Identify which cell holds the provided text, then report its [X, Y] central coordinate. 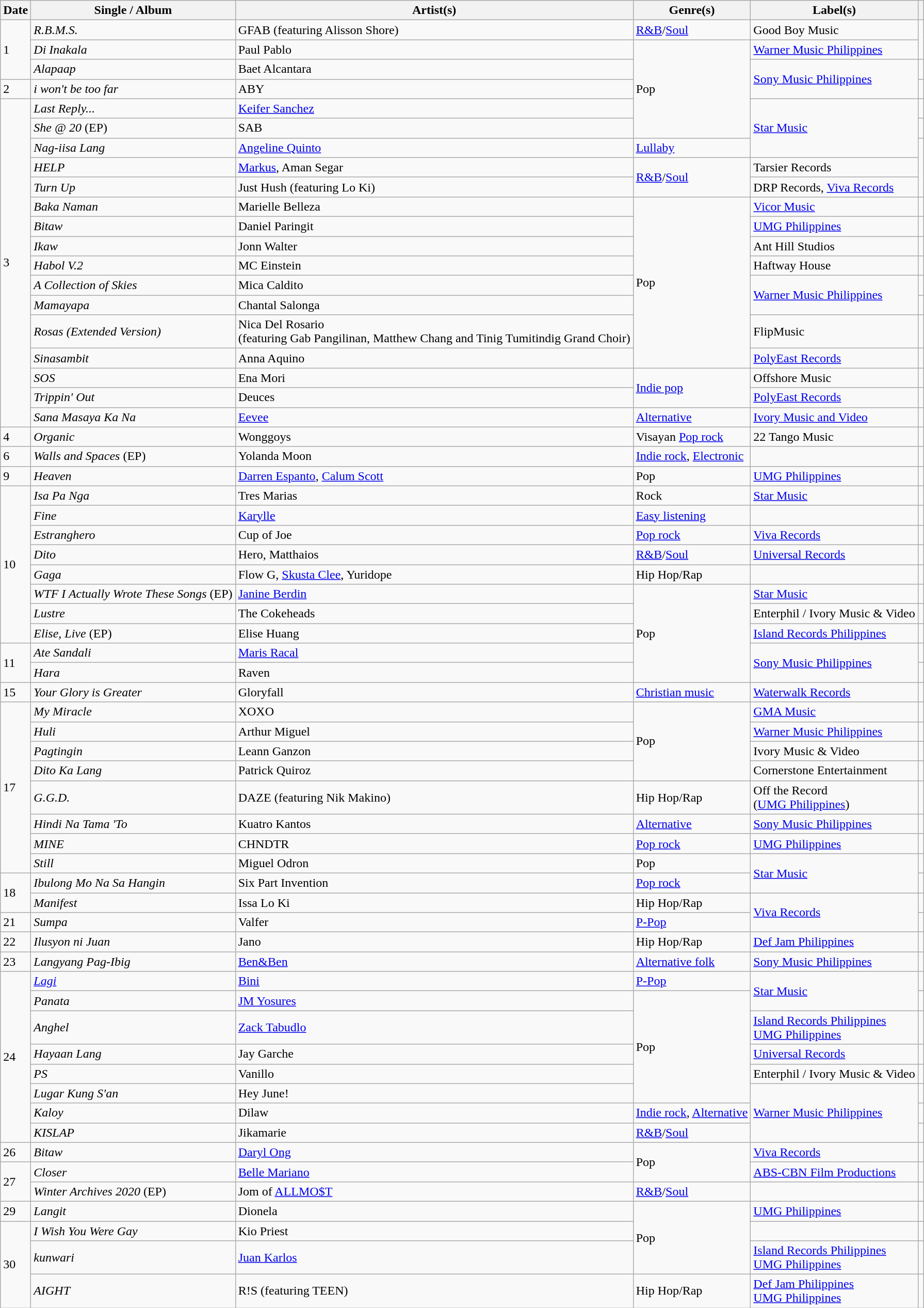
Bini [434, 981]
Deuces [434, 397]
Last Reply... [133, 108]
Marielle Belleza [434, 206]
Indie rock, Alternative [692, 1113]
Leann Ganzon [434, 751]
Karylle [434, 515]
Wonggoys [434, 437]
Single / Album [133, 10]
Hey June! [434, 1093]
Juan Karlos [434, 1257]
Estranghero [133, 535]
Visayan Pop rock [692, 437]
Dito [133, 554]
24 [15, 1057]
PS [133, 1074]
Issa Lo Ki [434, 903]
Chantal Salonga [434, 305]
Jano [434, 942]
22 Tango Music [834, 437]
Gloryfall [434, 692]
Habol V.2 [133, 266]
Just Hush (featuring Lo Ki) [434, 187]
1 [15, 50]
Markus, Aman Segar [434, 167]
Raven [434, 673]
Mica Caldito [434, 285]
Panata [133, 1001]
MC Einstein [434, 266]
Isa Pa Nga [133, 496]
Christian music [692, 692]
Ibulong Mo Na Sa Hangin [133, 883]
Keifer Sanchez [434, 108]
Gaga [133, 575]
Def Jam Philippines [834, 942]
R.B.M.S. [133, 30]
Ben&Ben [434, 962]
Haftway House [834, 266]
Baet Alcantara [434, 69]
Rosas (Extended Version) [133, 331]
Yolanda Moon [434, 456]
CHNDTR [434, 843]
Heaven [133, 476]
Daryl Ong [434, 1152]
Fine [133, 515]
Vanillo [434, 1074]
Tres Marias [434, 496]
Hara [133, 673]
Good Boy Music [834, 30]
Lullaby [692, 148]
Hero, Matthaios [434, 554]
Belle Mariano [434, 1172]
29 [15, 1211]
Turn Up [133, 187]
The Cokeheads [434, 614]
Six Part Invention [434, 883]
Vicor Music [834, 206]
9 [15, 476]
Manifest [133, 903]
GFAB (featuring Alisson Shore) [434, 30]
Lugar Kung S'an [133, 1093]
Jay Garche [434, 1054]
11 [15, 663]
G.G.D. [133, 797]
Angeline Quinto [434, 148]
Jikamarie [434, 1132]
SOS [133, 378]
Ikaw [133, 246]
Anna Aquino [434, 358]
18 [15, 892]
Your Glory is Greater [133, 692]
DRP Records, Viva Records [834, 187]
MINE [133, 843]
My Miracle [133, 712]
She @ 20 (EP) [133, 128]
Def Jam PhilippinesUMG Philippines [834, 1291]
Sumpa [133, 922]
Artist(s) [434, 10]
Tarsier Records [834, 167]
Waterwalk Records [834, 692]
10 [15, 564]
AIGHT [133, 1291]
Still [133, 863]
Di Inakala [133, 50]
Easy listening [692, 515]
Dilaw [434, 1113]
26 [15, 1152]
Maris Racal [434, 653]
kunwari [133, 1257]
ABY [434, 89]
i won't be too far [133, 89]
Cornerstone Entertainment [834, 771]
Organic [133, 437]
Jonn Walter [434, 246]
Pagtingin [133, 751]
27 [15, 1182]
Lustre [133, 614]
Paul Pablo [434, 50]
Zack Tabudlo [434, 1027]
Alternative folk [692, 962]
I Wish You Were Gay [133, 1231]
Date [15, 10]
Elise Huang [434, 633]
Kuatro Kantos [434, 824]
A Collection of Skies [133, 285]
Elise, Live (EP) [133, 633]
Darren Espanto, Calum Scott [434, 476]
Hayaan Lang [133, 1054]
22 [15, 942]
2 [15, 89]
Ivory Music and Video [834, 417]
Eevee [434, 417]
ABS-CBN Film Productions [834, 1172]
Genre(s) [692, 10]
Langyang Pag-Ibig [133, 962]
Indie pop [692, 388]
Langit [133, 1211]
Anghel [133, 1027]
Lagi [133, 981]
Label(s) [834, 10]
Miguel Odron [434, 863]
XOXO [434, 712]
Ant Hill Studios [834, 246]
6 [15, 456]
15 [15, 692]
Hindi Na Tama 'To [133, 824]
HELP [133, 167]
Kio Priest [434, 1231]
Island Records Philippines [834, 633]
Cup of Joe [434, 535]
Janine Berdin [434, 594]
Dionela [434, 1211]
Winter Archives 2020 (EP) [133, 1191]
Jom of ALLMO$T [434, 1191]
Arthur Miguel [434, 731]
3 [15, 263]
Ilusyon ni Juan [133, 942]
Rock [692, 496]
Sana Masaya Ka Na [133, 417]
Sinasambit [133, 358]
Ate Sandali [133, 653]
Baka Naman [133, 206]
Nica Del Rosario(featuring Gab Pangilinan, Matthew Chang and Tinig Tumitindig Grand Choir) [434, 331]
Valfer [434, 922]
Dito Ka Lang [133, 771]
Patrick Quiroz [434, 771]
Indie rock, Electronic [692, 456]
Mamayapa [133, 305]
Daniel Paringit [434, 226]
Huli [133, 731]
4 [15, 437]
Off the Record(UMG Philippines) [834, 797]
Walls and Spaces (EP) [133, 456]
DAZE (featuring Nik Makino) [434, 797]
Closer [133, 1172]
FlipMusic [834, 331]
Trippin' Out [133, 397]
Kaloy [133, 1113]
Flow G, Skusta Clee, Yuridope [434, 575]
Ivory Music & Video [834, 751]
Nag-iisa Lang [133, 148]
Offshore Music [834, 378]
WTF I Actually Wrote These Songs (EP) [133, 594]
KISLAP [133, 1132]
JM Yosures [434, 1001]
Alapaap [133, 69]
GMA Music [834, 712]
21 [15, 922]
Ena Mori [434, 378]
30 [15, 1265]
R!S (featuring TEEN) [434, 1291]
17 [15, 788]
23 [15, 962]
SAB [434, 128]
